Search for the cell housing the specified text and yield its [X, Y] center coordinate. 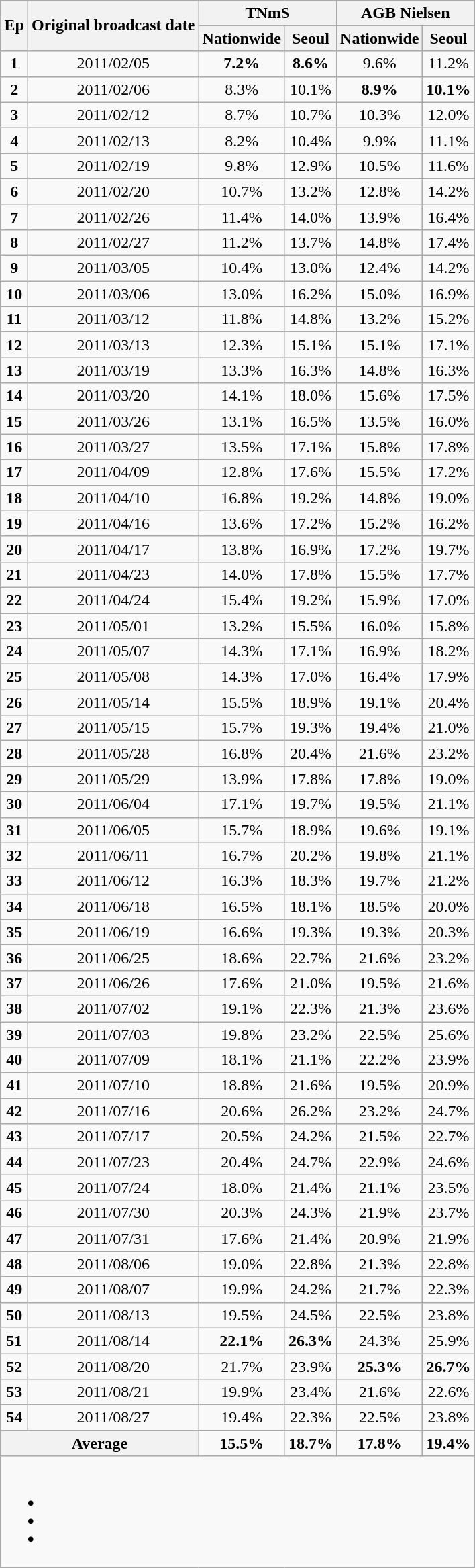
18.3% [310, 881]
2011/06/12 [113, 881]
2011/04/23 [113, 574]
32 [14, 855]
9 [14, 268]
2011/05/07 [113, 651]
7.2% [242, 64]
18.7% [310, 1443]
Ep [14, 25]
2011/05/15 [113, 728]
34 [14, 906]
AGB Nielsen [405, 13]
29 [14, 779]
22.9% [380, 1162]
21.5% [380, 1137]
17.4% [448, 243]
2011/02/06 [113, 89]
10.5% [380, 166]
28 [14, 753]
12.3% [242, 345]
11.4% [242, 217]
10 [14, 294]
2011/07/30 [113, 1213]
47 [14, 1239]
52 [14, 1366]
7 [14, 217]
40 [14, 1060]
13.7% [310, 243]
2011/02/26 [113, 217]
2011/03/27 [113, 447]
25.3% [380, 1366]
12 [14, 345]
2011/03/26 [113, 421]
3 [14, 115]
9.9% [380, 140]
15.4% [242, 600]
2011/06/11 [113, 855]
16 [14, 447]
25.6% [448, 1034]
Original broadcast date [113, 25]
35 [14, 932]
37 [14, 983]
2011/06/18 [113, 906]
2011/08/13 [113, 1315]
17 [14, 472]
11 [14, 319]
2011/02/27 [113, 243]
2011/07/24 [113, 1188]
2011/04/24 [113, 600]
24 [14, 651]
15.0% [380, 294]
2011/04/10 [113, 498]
16.6% [242, 932]
26.2% [310, 1111]
8.9% [380, 89]
2011/07/31 [113, 1239]
11.6% [448, 166]
12.0% [448, 115]
19 [14, 523]
13 [14, 370]
36 [14, 957]
18.8% [242, 1086]
13.1% [242, 421]
18.5% [380, 906]
4 [14, 140]
2011/05/01 [113, 626]
2011/04/09 [113, 472]
2011/03/20 [113, 396]
20.2% [310, 855]
19.6% [380, 830]
10.3% [380, 115]
2011/04/16 [113, 523]
21 [14, 574]
2011/06/04 [113, 804]
8.6% [310, 64]
TNmS [267, 13]
2011/02/12 [113, 115]
2011/02/20 [113, 191]
45 [14, 1188]
8 [14, 243]
23.5% [448, 1188]
51 [14, 1341]
25 [14, 677]
17.5% [448, 396]
26.3% [310, 1341]
22.2% [380, 1060]
17.9% [448, 677]
20.0% [448, 906]
24.6% [448, 1162]
2011/08/14 [113, 1341]
13.6% [242, 523]
44 [14, 1162]
2011/03/05 [113, 268]
13.8% [242, 549]
15 [14, 421]
2011/07/09 [113, 1060]
Average [99, 1443]
2011/08/20 [113, 1366]
2011/07/16 [113, 1111]
13.3% [242, 370]
8.2% [242, 140]
22.6% [448, 1392]
2011/06/19 [113, 932]
2011/05/14 [113, 702]
8.7% [242, 115]
23.4% [310, 1392]
23 [14, 626]
2011/05/29 [113, 779]
18.2% [448, 651]
2011/03/19 [113, 370]
15.6% [380, 396]
2011/06/05 [113, 830]
24.5% [310, 1315]
2011/07/10 [113, 1086]
14 [14, 396]
20.6% [242, 1111]
2011/04/17 [113, 549]
49 [14, 1290]
2011/06/25 [113, 957]
9.6% [380, 64]
1 [14, 64]
20 [14, 549]
38 [14, 1008]
16.7% [242, 855]
25.9% [448, 1341]
2011/02/13 [113, 140]
39 [14, 1034]
12.4% [380, 268]
14.1% [242, 396]
2011/07/02 [113, 1008]
48 [14, 1264]
17.7% [448, 574]
8.3% [242, 89]
22.1% [242, 1341]
53 [14, 1392]
2 [14, 89]
2011/02/19 [113, 166]
31 [14, 830]
23.7% [448, 1213]
27 [14, 728]
6 [14, 191]
12.9% [310, 166]
2011/08/21 [113, 1392]
11.8% [242, 319]
30 [14, 804]
20.5% [242, 1137]
50 [14, 1315]
18.6% [242, 957]
26.7% [448, 1366]
2011/06/26 [113, 983]
2011/03/12 [113, 319]
54 [14, 1417]
2011/07/03 [113, 1034]
33 [14, 881]
2011/02/05 [113, 64]
2011/05/08 [113, 677]
2011/08/06 [113, 1264]
18 [14, 498]
2011/03/06 [113, 294]
2011/03/13 [113, 345]
2011/07/23 [113, 1162]
2011/08/07 [113, 1290]
46 [14, 1213]
2011/08/27 [113, 1417]
11.1% [448, 140]
42 [14, 1111]
43 [14, 1137]
26 [14, 702]
5 [14, 166]
15.9% [380, 600]
21.2% [448, 881]
22 [14, 600]
23.6% [448, 1008]
2011/05/28 [113, 753]
9.8% [242, 166]
41 [14, 1086]
2011/07/17 [113, 1137]
